Extract the (X, Y) coordinate from the center of the cell holding the provided text.  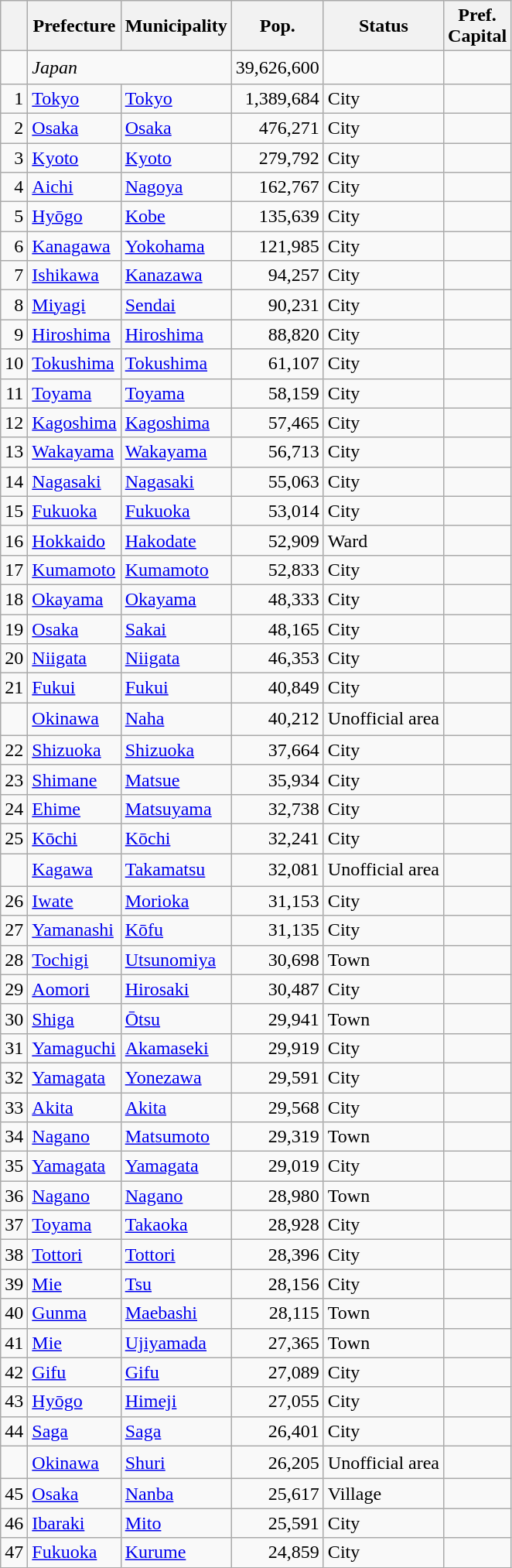
Shuri (176, 1463)
42 (14, 1372)
Aichi (74, 187)
55,063 (277, 481)
12 (14, 423)
88,820 (277, 334)
58,159 (277, 393)
32,738 (277, 809)
Prefecture (74, 26)
29,568 (277, 1108)
27 (14, 930)
27,089 (277, 1372)
Kurume (176, 1553)
29,591 (277, 1077)
Utsunomiya (176, 960)
1 (14, 98)
Morioka (176, 901)
90,231 (277, 305)
Miyagi (74, 305)
Hirosaki (176, 989)
Hokkaido (74, 540)
28,396 (277, 1255)
26 (14, 901)
32,081 (277, 870)
29,319 (277, 1137)
31,153 (277, 901)
476,271 (277, 128)
Kanagawa (74, 246)
40 (14, 1313)
26,401 (277, 1431)
Yamanashi (74, 930)
14 (14, 481)
Tsu (176, 1284)
29,019 (277, 1166)
21 (14, 688)
33 (14, 1108)
9 (14, 334)
Ōtsu (176, 1019)
4 (14, 187)
41 (14, 1343)
Ishikawa (74, 276)
Kanazawa (176, 276)
52,909 (277, 540)
28,115 (277, 1313)
17 (14, 570)
Mito (176, 1523)
Shimane (74, 779)
30,487 (277, 989)
32 (14, 1077)
Yonezawa (176, 1077)
Ujiyamada (176, 1343)
43 (14, 1402)
Pop. (277, 26)
11 (14, 393)
35 (14, 1166)
61,107 (277, 364)
56,713 (277, 452)
29,941 (277, 1019)
Kagawa (74, 870)
32,241 (277, 838)
13 (14, 452)
Status (384, 26)
Ibaraki (74, 1523)
Gunma (74, 1313)
52,833 (277, 570)
46 (14, 1523)
23 (14, 779)
135,639 (277, 217)
36 (14, 1196)
28 (14, 960)
40,849 (277, 688)
Village (384, 1494)
24 (14, 809)
20 (14, 659)
121,985 (277, 246)
1,389,684 (277, 98)
8 (14, 305)
29 (14, 989)
Sakai (176, 629)
25,591 (277, 1523)
Nagoya (176, 187)
29,919 (277, 1048)
Kobe (176, 217)
Tochigi (74, 960)
39,626,600 (277, 68)
24,859 (277, 1553)
37 (14, 1225)
47 (14, 1553)
Shiga (74, 1019)
25 (14, 838)
39 (14, 1284)
3 (14, 157)
34 (14, 1137)
16 (14, 540)
Iwate (74, 901)
26,205 (277, 1463)
22 (14, 750)
Naha (176, 720)
40,212 (277, 720)
Matsue (176, 779)
94,257 (277, 276)
15 (14, 511)
19 (14, 629)
Japan (130, 68)
2 (14, 128)
6 (14, 246)
28,928 (277, 1225)
28,980 (277, 1196)
46,353 (277, 659)
Akamaseki (176, 1048)
Matsumoto (176, 1137)
48,333 (277, 599)
Takamatsu (176, 870)
10 (14, 364)
48,165 (277, 629)
162,767 (277, 187)
Matsuyama (176, 809)
Maebashi (176, 1313)
Municipality (176, 26)
45 (14, 1494)
35,934 (277, 779)
Yamaguchi (74, 1048)
Yokohama (176, 246)
38 (14, 1255)
18 (14, 599)
25,617 (277, 1494)
Aomori (74, 989)
Hakodate (176, 540)
Nanba (176, 1494)
Kōfu (176, 930)
Takaoka (176, 1225)
27,365 (277, 1343)
279,792 (277, 157)
Pref.Capital (478, 26)
31,135 (277, 930)
Ward (384, 540)
Himeji (176, 1402)
Sendai (176, 305)
30,698 (277, 960)
30 (14, 1019)
7 (14, 276)
27,055 (277, 1402)
Ehime (74, 809)
57,465 (277, 423)
28,156 (277, 1284)
31 (14, 1048)
44 (14, 1431)
53,014 (277, 511)
5 (14, 217)
37,664 (277, 750)
